For the text-containing cell, return its midpoint in [X, Y] coordinate format. 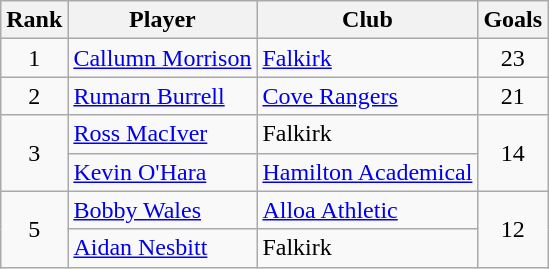
Callumn Morrison [162, 58]
Club [368, 20]
Player [162, 20]
12 [513, 229]
5 [34, 229]
14 [513, 153]
3 [34, 153]
Rank [34, 20]
1 [34, 58]
Alloa Athletic [368, 210]
Hamilton Academical [368, 172]
Ross MacIver [162, 134]
Aidan Nesbitt [162, 248]
23 [513, 58]
21 [513, 96]
Cove Rangers [368, 96]
Kevin O'Hara [162, 172]
Goals [513, 20]
Rumarn Burrell [162, 96]
Bobby Wales [162, 210]
2 [34, 96]
